Scan for the cell matching the given text and deliver its [X, Y] coordinate at center. 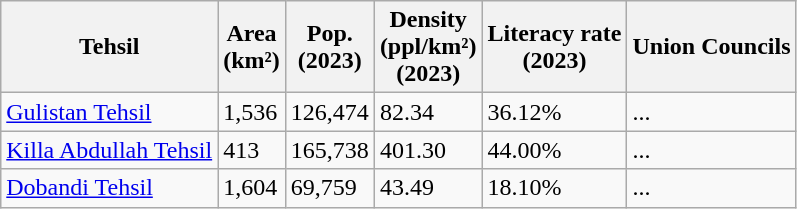
Area(km²) [252, 47]
1,604 [252, 188]
Gulistan Tehsil [110, 112]
Density(ppl/km²)(2023) [428, 47]
69,759 [330, 188]
1,536 [252, 112]
126,474 [330, 112]
401.30 [428, 150]
413 [252, 150]
43.49 [428, 188]
82.34 [428, 112]
36.12% [554, 112]
Killa Abdullah Tehsil [110, 150]
44.00% [554, 150]
Tehsil [110, 47]
Union Councils [712, 47]
18.10% [554, 188]
Pop.(2023) [330, 47]
Dobandi Tehsil [110, 188]
Literacy rate(2023) [554, 47]
165,738 [330, 150]
